Locate the cell with the specified text and output its [x, y] center coordinate. 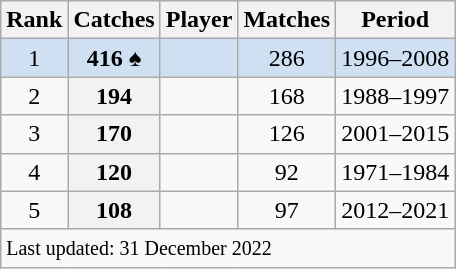
2 [34, 96]
416 ♠ [114, 58]
5 [34, 210]
286 [287, 58]
2012–2021 [396, 210]
2001–2015 [396, 134]
1988–1997 [396, 96]
170 [114, 134]
194 [114, 96]
108 [114, 210]
1996–2008 [396, 58]
1 [34, 58]
Matches [287, 20]
4 [34, 172]
1971–1984 [396, 172]
126 [287, 134]
Period [396, 20]
120 [114, 172]
3 [34, 134]
Rank [34, 20]
Catches [114, 20]
Last updated: 31 December 2022 [228, 248]
97 [287, 210]
168 [287, 96]
92 [287, 172]
Player [199, 20]
